Pinpoint the cell where the given text exists, returning its (x, y) midpoint coordinate. 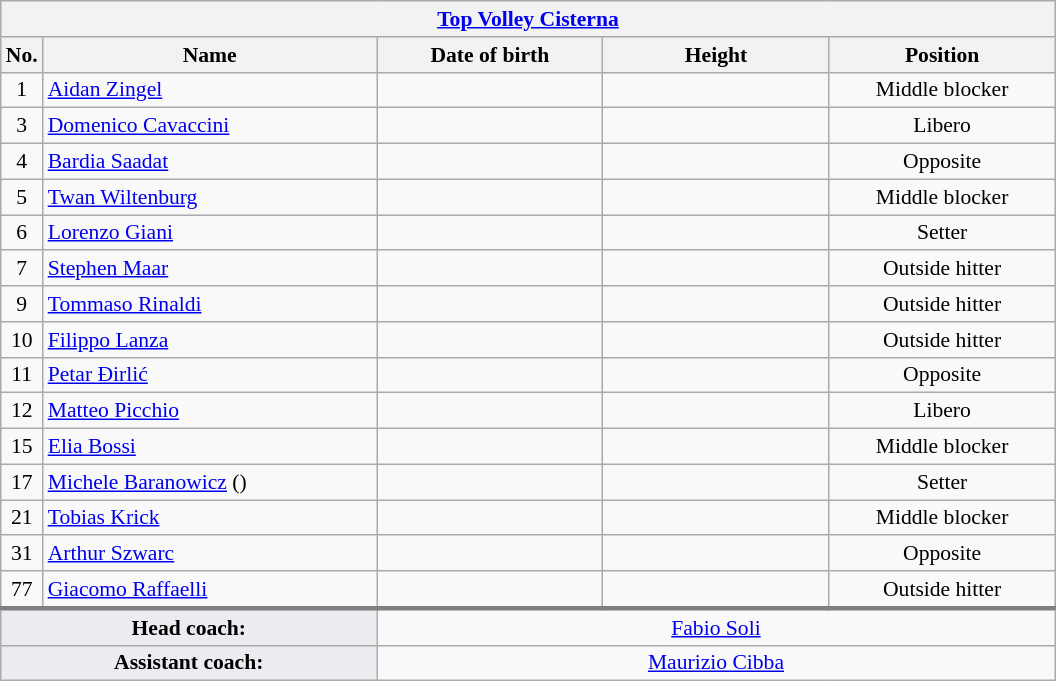
Name (210, 55)
Tobias Krick (210, 518)
Matteo Picchio (210, 411)
11 (22, 375)
12 (22, 411)
1 (22, 90)
77 (22, 590)
Stephen Maar (210, 269)
Aidan Zingel (210, 90)
Head coach: (189, 626)
5 (22, 197)
Elia Bossi (210, 447)
Maurizio Cibba (716, 663)
Arthur Szwarc (210, 554)
9 (22, 304)
Top Volley Cisterna (528, 19)
17 (22, 482)
Height (716, 55)
Lorenzo Giani (210, 233)
Petar Đirlić (210, 375)
No. (22, 55)
6 (22, 233)
Twan Wiltenburg (210, 197)
15 (22, 447)
Assistant coach: (189, 663)
Tommaso Rinaldi (210, 304)
Date of birth (490, 55)
Michele Baranowicz () (210, 482)
10 (22, 340)
Fabio Soli (716, 626)
31 (22, 554)
Position (942, 55)
21 (22, 518)
Bardia Saadat (210, 162)
Domenico Cavaccini (210, 126)
3 (22, 126)
7 (22, 269)
4 (22, 162)
Giacomo Raffaelli (210, 590)
Filippo Lanza (210, 340)
